Identify which cell holds the provided text, then report its (x, y) central coordinate. 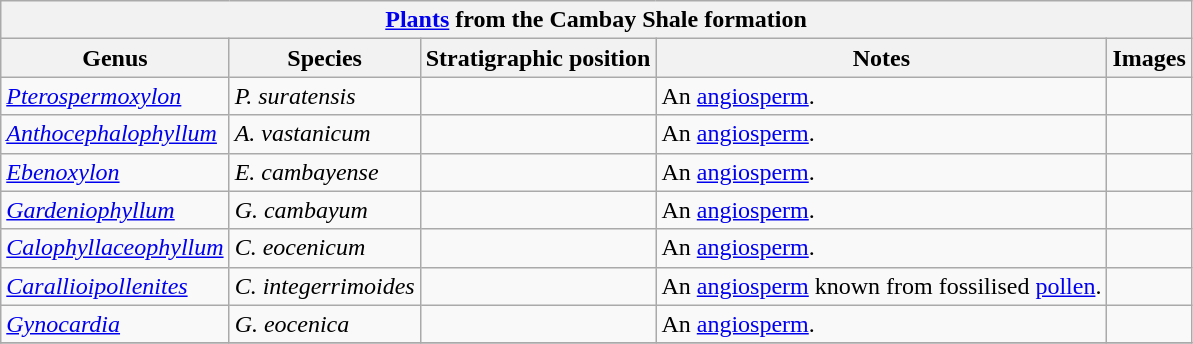
G. cambayum (324, 210)
Gynocardia (115, 324)
P. suratensis (324, 96)
Plants from the Cambay Shale formation (596, 20)
A. vastanicum (324, 134)
C. integerrimoides (324, 286)
E. cambayense (324, 172)
Images (1149, 58)
Gardeniophyllum (115, 210)
Pterospermoxylon (115, 96)
Carallioipollenites (115, 286)
Anthocephalophyllum (115, 134)
G. eocenica (324, 324)
C. eocenicum (324, 248)
Genus (115, 58)
Stratigraphic position (538, 58)
Calophyllaceophyllum (115, 248)
Notes (882, 58)
Ebenoxylon (115, 172)
Species (324, 58)
An angiosperm known from fossilised pollen. (882, 286)
